Provide the [x, y] coordinate of the cell's center where the given text is located.  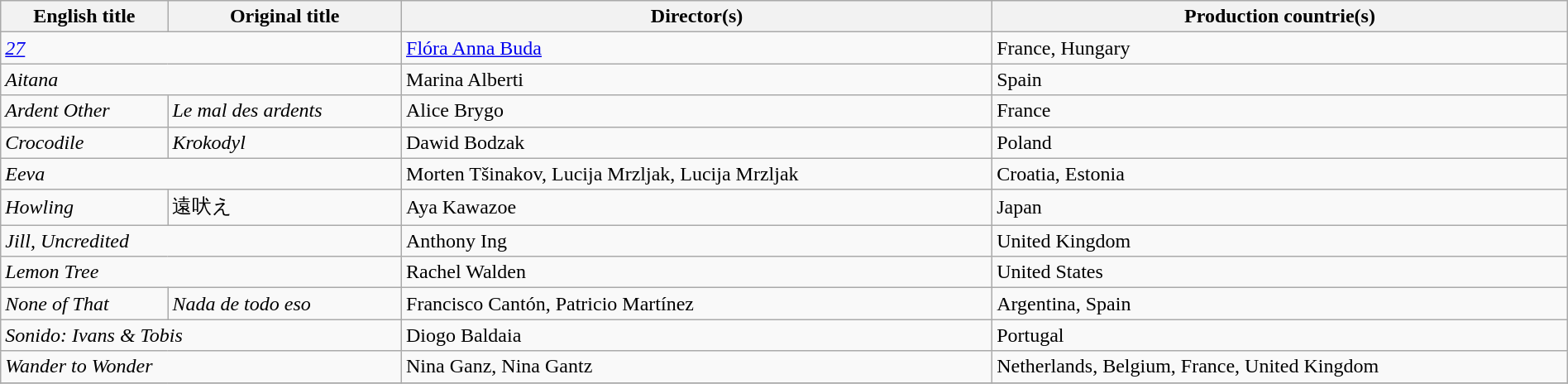
Morten Tšinakov, Lucija Mrzljak, Lucija Mrzljak [697, 174]
Le mal des ardents [284, 111]
France [1280, 111]
Jill, Uncredited [202, 241]
United Kingdom [1280, 241]
Netherlands, Belgium, France, United Kingdom [1280, 367]
Poland [1280, 142]
Dawid Bodzak [697, 142]
Crocodile [84, 142]
Aitana [202, 79]
27 [202, 48]
Diogo Baldaia [697, 335]
Aya Kawazoe [697, 207]
Wander to Wonder [202, 367]
Director(s) [697, 17]
Argentina, Spain [1280, 304]
Eeva [202, 174]
Anthony Ing [697, 241]
Sonido: Ivans & Tobis [202, 335]
Howling [84, 207]
Nina Ganz, Nina Gantz [697, 367]
Nada de todo eso [284, 304]
United States [1280, 272]
Croatia, Estonia [1280, 174]
Alice Brygo [697, 111]
Krokodyl [284, 142]
Original title [284, 17]
Rachel Walden [697, 272]
France, Hungary [1280, 48]
English title [84, 17]
Flóra Anna Buda [697, 48]
Japan [1280, 207]
Lemon Tree [202, 272]
Marina Alberti [697, 79]
Production countrie(s) [1280, 17]
Portugal [1280, 335]
None of That [84, 304]
遠吠え [284, 207]
Francisco Cantón, Patricio Martínez [697, 304]
Spain [1280, 79]
Ardent Other [84, 111]
